Capture the cell that displays the provided text and extract its [x, y] central coordinate. 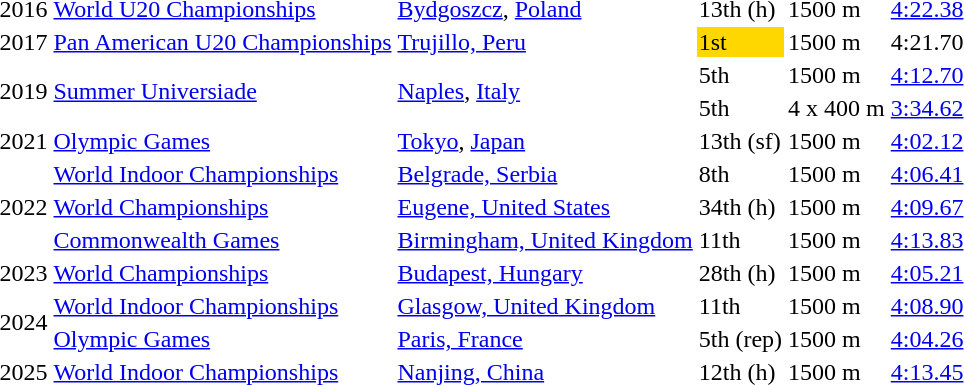
13th (sf) [740, 141]
8th [740, 174]
Eugene, United States [545, 207]
Trujillo, Peru [545, 42]
4 x 400 m [837, 108]
1st [740, 42]
Commonwealth Games [222, 240]
5th (rep) [740, 339]
Pan American U20 Championships [222, 42]
Naples, Italy [545, 92]
Budapest, Hungary [545, 273]
Tokyo, Japan [545, 141]
Birmingham, United Kingdom [545, 240]
Paris, France [545, 339]
34th (h) [740, 207]
Glasgow, United Kingdom [545, 306]
Belgrade, Serbia [545, 174]
28th (h) [740, 273]
Summer Universiade [222, 92]
